Pinpoint the cell where the given text exists, returning its (X, Y) midpoint coordinate. 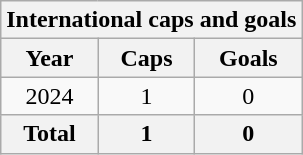
Goals (248, 58)
Caps (146, 58)
International caps and goals (152, 20)
Total (50, 134)
2024 (50, 96)
Year (50, 58)
